Return the (x, y) coordinate for the center point of the cell that contains the specified text.  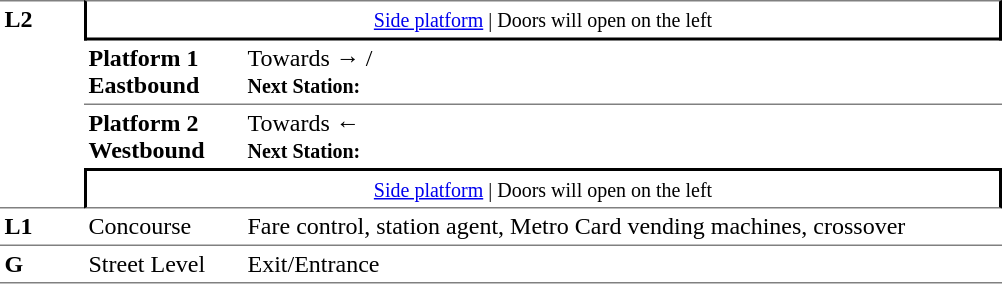
Street Level (164, 264)
Platform 1Eastbound (164, 72)
Towards → / Next Station: (622, 72)
Fare control, station agent, Metro Card vending machines, crossover (622, 226)
L2 (42, 104)
L1 (42, 226)
Platform 2Westbound (164, 136)
Exit/Entrance (622, 264)
Towards ← Next Station: (622, 136)
Concourse (164, 226)
G (42, 264)
